Extract the [X, Y] coordinate from the center of the cell holding the provided text.  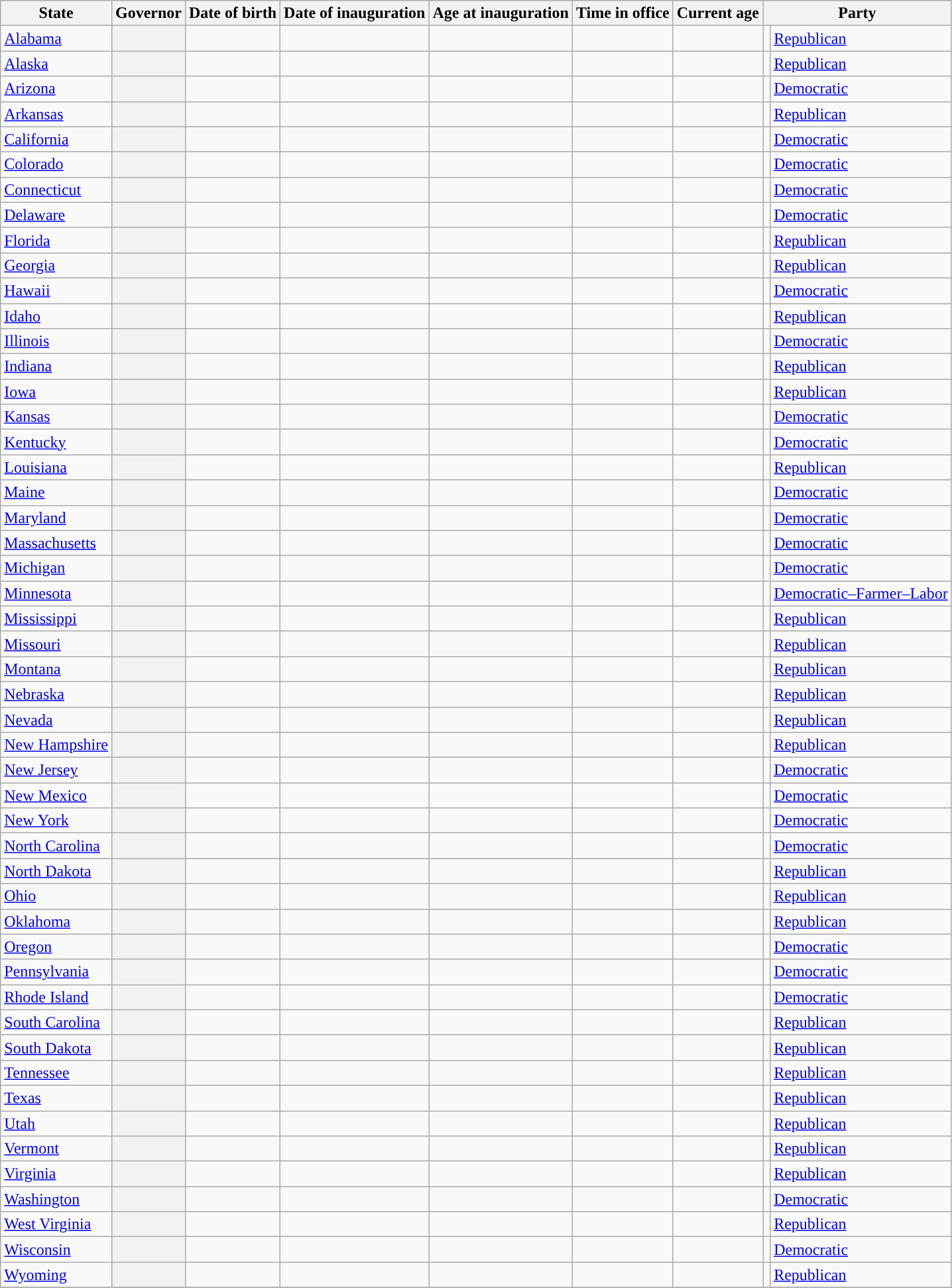
North Dakota [56, 871]
Colorado [56, 164]
Alabama [56, 38]
Indiana [56, 367]
Age at inauguration [501, 13]
Democratic–Farmer–Labor [861, 593]
South Carolina [56, 1022]
Date of inauguration [355, 13]
Virginia [56, 1174]
Illinois [56, 341]
Connecticut [56, 190]
Governor [149, 13]
South Dakota [56, 1047]
Tennessee [56, 1073]
Time in office [623, 13]
Texas [56, 1098]
Vermont [56, 1149]
North Carolina [56, 846]
Iowa [56, 392]
Current age [717, 13]
New Jersey [56, 770]
Utah [56, 1124]
New Mexico [56, 795]
Wisconsin [56, 1250]
Delaware [56, 215]
Kansas [56, 417]
Rhode Island [56, 997]
New Hampshire [56, 745]
Kentucky [56, 442]
Arkansas [56, 114]
Georgia [56, 265]
Oregon [56, 947]
Arizona [56, 89]
Date of birth [232, 13]
Missouri [56, 644]
Montana [56, 669]
Ohio [56, 896]
Oklahoma [56, 921]
Louisiana [56, 467]
Massachusetts [56, 543]
Wyoming [56, 1275]
New York [56, 821]
State [56, 13]
Florida [56, 240]
Pennsylvania [56, 972]
Nevada [56, 719]
Mississippi [56, 618]
Hawaii [56, 290]
Nebraska [56, 694]
Minnesota [56, 593]
Maine [56, 493]
Michigan [56, 568]
Party [858, 13]
Alaska [56, 64]
Maryland [56, 518]
California [56, 139]
Washington [56, 1199]
West Virginia [56, 1224]
Idaho [56, 316]
